Locate the cell with the specified text and output its [X, Y] center coordinate. 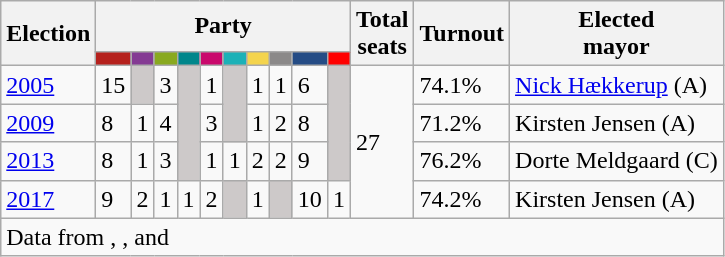
Electedmayor [617, 34]
74.2% [462, 199]
Turnout [462, 34]
6 [310, 85]
76.2% [462, 161]
Dorte Meldgaard (C) [617, 161]
2009 [48, 123]
Election [48, 34]
Data from , , and [362, 237]
Nick Hækkerup (A) [617, 85]
2013 [48, 161]
74.1% [462, 85]
71.2% [462, 123]
Party [224, 26]
Totalseats [382, 34]
15 [114, 85]
4 [166, 123]
10 [310, 199]
2017 [48, 199]
2005 [48, 85]
27 [382, 142]
